Identify which cell holds the provided text, then report its (X, Y) central coordinate. 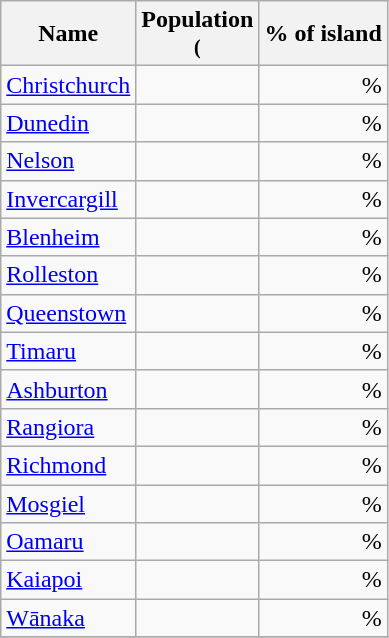
Nelson (68, 161)
Dunedin (68, 123)
Christchurch (68, 85)
Blenheim (68, 237)
Rolleston (68, 275)
% of island (323, 34)
Timaru (68, 351)
Name (68, 34)
Mosgiel (68, 503)
Queenstown (68, 313)
Wānaka (68, 618)
Richmond (68, 465)
Oamaru (68, 542)
Invercargill (68, 199)
Ashburton (68, 389)
Rangiora (68, 427)
Population( (198, 34)
Kaiapoi (68, 580)
